From the cell containing the given text, extract its center point as (X, Y) coordinate. 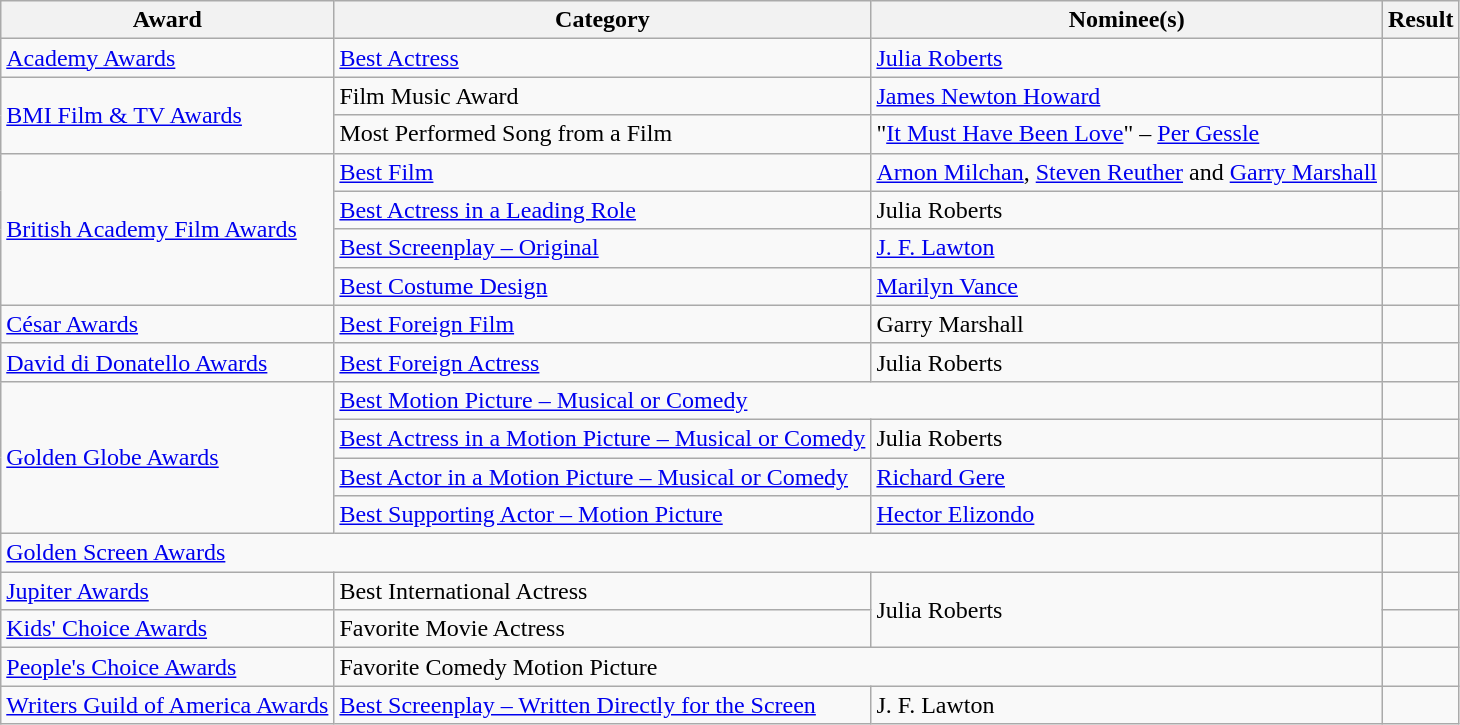
Best International Actress (602, 591)
"It Must Have Been Love" – Per Gessle (1127, 134)
Best Film (602, 172)
David di Donatello Awards (168, 362)
Hector Elizondo (1127, 515)
Best Actress (602, 58)
Richard Gere (1127, 477)
Best Screenplay – Original (602, 248)
BMI Film & TV Awards (168, 115)
Award (168, 20)
Best Actress in a Motion Picture – Musical or Comedy (602, 438)
British Academy Film Awards (168, 229)
Best Costume Design (602, 286)
Favorite Comedy Motion Picture (858, 667)
Category (602, 20)
Nominee(s) (1127, 20)
Golden Globe Awards (168, 457)
Best Actress in a Leading Role (602, 210)
Golden Screen Awards (692, 553)
Best Foreign Actress (602, 362)
Best Screenplay – Written Directly for the Screen (602, 705)
People's Choice Awards (168, 667)
Best Foreign Film (602, 324)
Marilyn Vance (1127, 286)
César Awards (168, 324)
Most Performed Song from a Film (602, 134)
Result (1421, 20)
Academy Awards (168, 58)
Garry Marshall (1127, 324)
Jupiter Awards (168, 591)
Writers Guild of America Awards (168, 705)
Best Actor in a Motion Picture – Musical or Comedy (602, 477)
Favorite Movie Actress (602, 629)
James Newton Howard (1127, 96)
Arnon Milchan, Steven Reuther and Garry Marshall (1127, 172)
Kids' Choice Awards (168, 629)
Best Supporting Actor – Motion Picture (602, 515)
Best Motion Picture – Musical or Comedy (858, 400)
Film Music Award (602, 96)
